Extract the [X, Y] coordinate from the center of the cell holding the provided text.  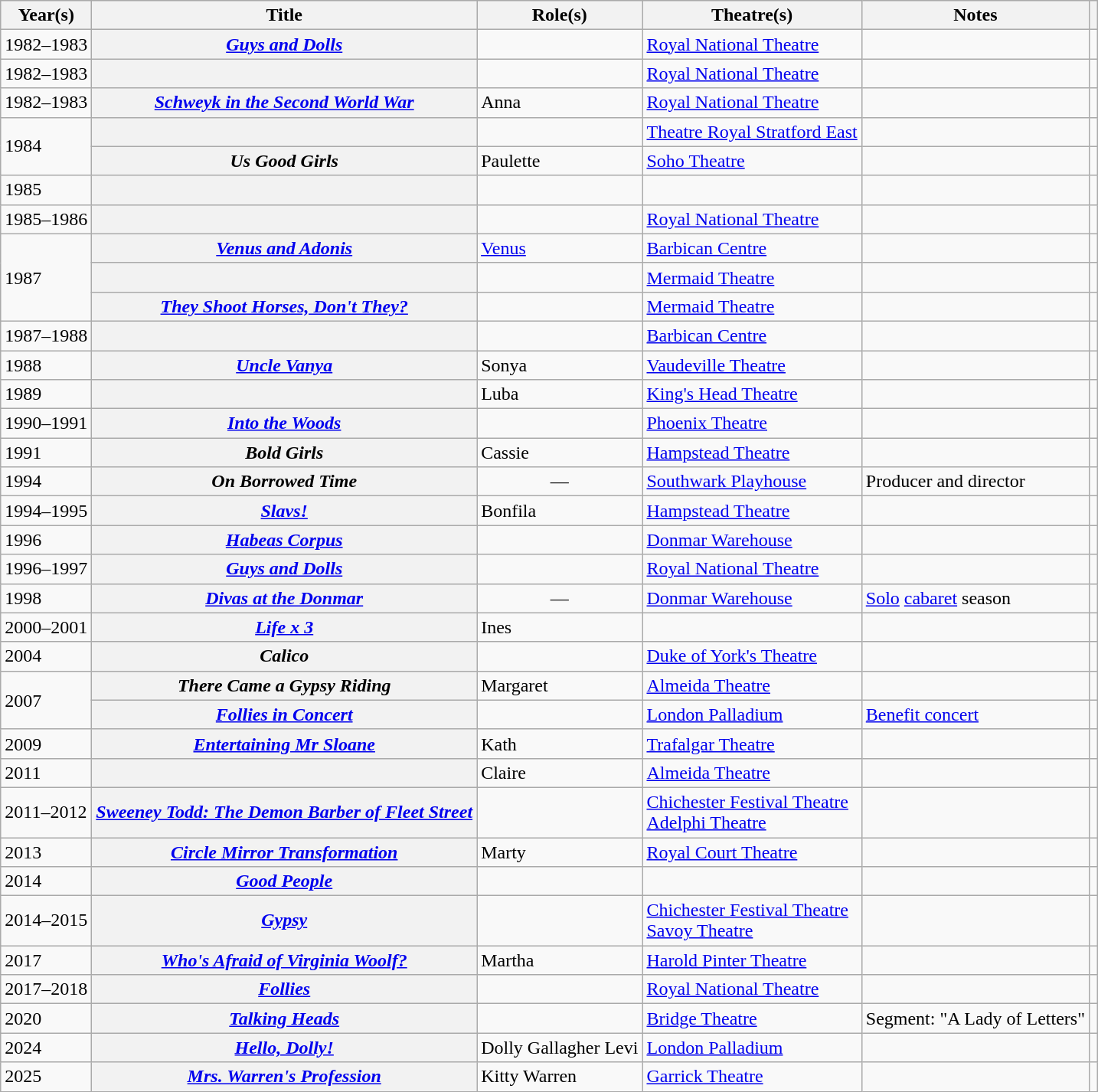
Producer and director [975, 482]
Bold Girls [285, 453]
Slavs! [285, 511]
2013 [46, 852]
1985–1986 [46, 219]
Harold Pinter Theatre [752, 960]
Theatre Royal Stratford East [752, 132]
Role(s) [560, 15]
1996–1997 [46, 569]
2017 [46, 960]
1988 [46, 365]
Entertaining Mr Sloane [285, 744]
1998 [46, 598]
2011–2012 [46, 812]
Notes [975, 15]
Bridge Theatre [752, 1018]
Talking Heads [285, 1018]
Sonya [560, 365]
Benefit concert [975, 714]
Kath [560, 744]
Follies in Concert [285, 714]
Garrick Theatre [752, 1077]
Divas at the Donmar [285, 598]
Title [285, 15]
Habeas Corpus [285, 540]
Theatre(s) [752, 15]
Solo cabaret season [975, 598]
1990–1991 [46, 423]
2000–2001 [46, 627]
1994–1995 [46, 511]
2020 [46, 1018]
On Borrowed Time [285, 482]
Into the Woods [285, 423]
Kitty Warren [560, 1077]
Good People [285, 881]
Chichester Festival TheatreSavoy Theatre [752, 920]
1984 [46, 146]
There Came a Gypsy Riding [285, 685]
Trafalgar Theatre [752, 744]
2011 [46, 773]
2014–2015 [46, 920]
2017–2018 [46, 989]
They Shoot Horses, Don't They? [285, 306]
Chichester Festival TheatreAdelphi Theatre [752, 812]
2025 [46, 1077]
1994 [46, 482]
Follies [285, 989]
Us Good Girls [285, 161]
Luba [560, 394]
Cassie [560, 453]
Schweyk in the Second World War [285, 103]
2007 [46, 700]
Margaret [560, 685]
1989 [46, 394]
Segment: "A Lady of Letters" [975, 1018]
Life x 3 [285, 627]
Ines [560, 627]
Southwark Playhouse [752, 482]
Sweeney Todd: The Demon Barber of Fleet Street [285, 812]
Venus and Adonis [285, 248]
King's Head Theatre [752, 394]
Martha [560, 960]
1985 [46, 190]
2004 [46, 656]
Anna [560, 103]
Duke of York's Theatre [752, 656]
1991 [46, 453]
2024 [46, 1048]
2009 [46, 744]
Vaudeville Theatre [752, 365]
1996 [46, 540]
2014 [46, 881]
Paulette [560, 161]
Uncle Vanya [285, 365]
Gypsy [285, 920]
Bonfila [560, 511]
Soho Theatre [752, 161]
Royal Court Theatre [752, 852]
Hello, Dolly! [285, 1048]
Mrs. Warren's Profession [285, 1077]
Phoenix Theatre [752, 423]
Circle Mirror Transformation [285, 852]
1987–1988 [46, 335]
Venus [560, 248]
Dolly Gallagher Levi [560, 1048]
Calico [285, 656]
Marty [560, 852]
Year(s) [46, 15]
1987 [46, 277]
Claire [560, 773]
Who's Afraid of Virginia Woolf? [285, 960]
